Output the (X, Y) coordinate of the center of the cell containing the given text.  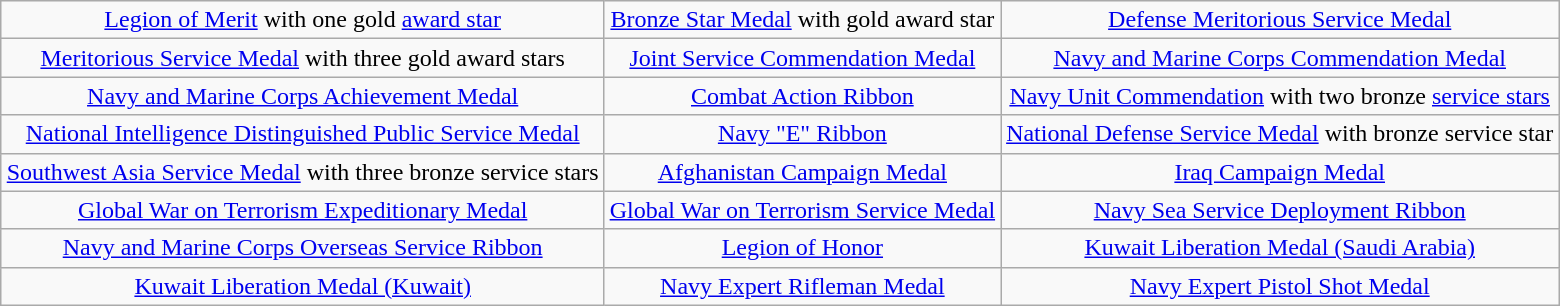
Legion of Honor (802, 248)
Kuwait Liberation Medal (Saudi Arabia) (1280, 248)
Bronze Star Medal with gold award star (802, 20)
Global War on Terrorism Expeditionary Medal (302, 210)
Navy and Marine Corps Overseas Service Ribbon (302, 248)
National Defense Service Medal with bronze service star (1280, 134)
Global War on Terrorism Service Medal (802, 210)
Navy Sea Service Deployment Ribbon (1280, 210)
Iraq Campaign Medal (1280, 172)
Kuwait Liberation Medal (Kuwait) (302, 286)
Navy Expert Rifleman Medal (802, 286)
National Intelligence Distinguished Public Service Medal (302, 134)
Defense Meritorious Service Medal (1280, 20)
Afghanistan Campaign Medal (802, 172)
Navy Expert Pistol Shot Medal (1280, 286)
Southwest Asia Service Medal with three bronze service stars (302, 172)
Combat Action Ribbon (802, 96)
Navy and Marine Corps Achievement Medal (302, 96)
Navy Unit Commendation with two bronze service stars (1280, 96)
Navy "E" Ribbon (802, 134)
Navy and Marine Corps Commendation Medal (1280, 58)
Legion of Merit with one gold award star (302, 20)
Meritorious Service Medal with three gold award stars (302, 58)
Joint Service Commendation Medal (802, 58)
